Return [x, y] of the center of cell containing provided text 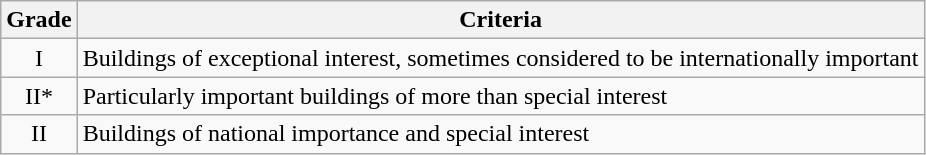
Particularly important buildings of more than special interest [500, 96]
Buildings of national importance and special interest [500, 134]
I [39, 58]
Buildings of exceptional interest, sometimes considered to be internationally important [500, 58]
Criteria [500, 20]
Grade [39, 20]
II [39, 134]
II* [39, 96]
